Scan for the cell matching the given text and deliver its (x, y) coordinate at center. 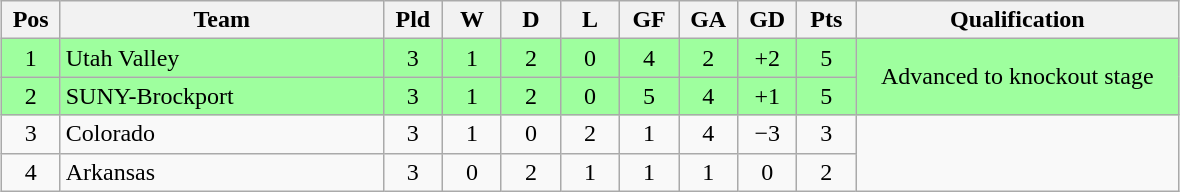
Pos (30, 20)
D (530, 20)
Utah Valley (222, 58)
Pld (412, 20)
Qualification (1018, 20)
Team (222, 20)
GA (708, 20)
Colorado (222, 134)
L (590, 20)
W (472, 20)
−3 (768, 134)
+2 (768, 58)
Advanced to knockout stage (1018, 77)
+1 (768, 96)
Pts (826, 20)
GF (650, 20)
Arkansas (222, 172)
SUNY-Brockport (222, 96)
GD (768, 20)
